Return the (x, y) coordinate for the center point of the cell that contains the specified text.  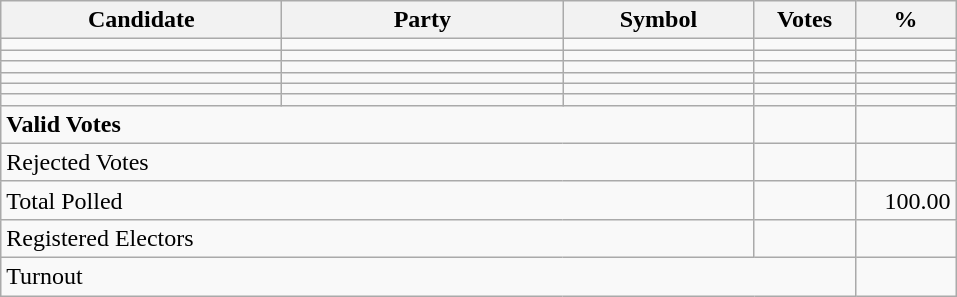
Symbol (658, 20)
Candidate (142, 20)
Turnout (428, 276)
Total Polled (378, 200)
100.00 (906, 200)
Valid Votes (378, 124)
Registered Electors (378, 238)
Party (422, 20)
Rejected Votes (378, 162)
% (906, 20)
Votes (804, 20)
